Output the [x, y] coordinate of the center of the cell containing the given text.  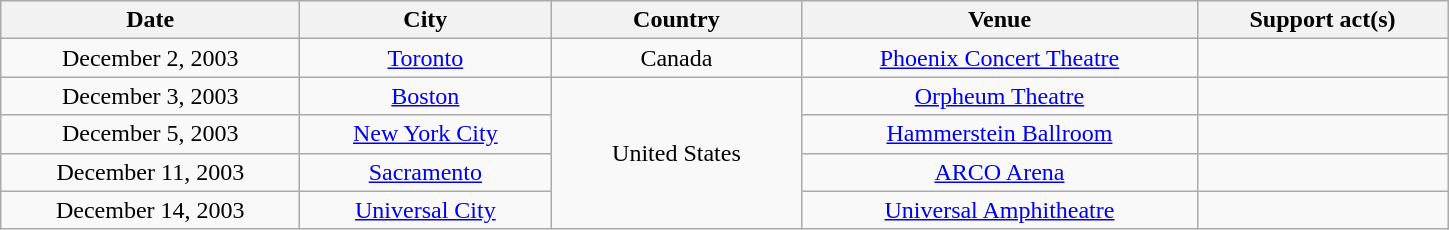
New York City [426, 134]
Date [150, 20]
Boston [426, 96]
Sacramento [426, 172]
Support act(s) [1322, 20]
United States [676, 153]
Orpheum Theatre [1000, 96]
Hammerstein Ballroom [1000, 134]
Venue [1000, 20]
December 11, 2003 [150, 172]
City [426, 20]
December 14, 2003 [150, 210]
Canada [676, 58]
December 5, 2003 [150, 134]
December 3, 2003 [150, 96]
ARCO Arena [1000, 172]
Toronto [426, 58]
Universal Amphitheatre [1000, 210]
December 2, 2003 [150, 58]
Country [676, 20]
Universal City [426, 210]
Phoenix Concert Theatre [1000, 58]
